Identify which cell holds the provided text, then report its [x, y] central coordinate. 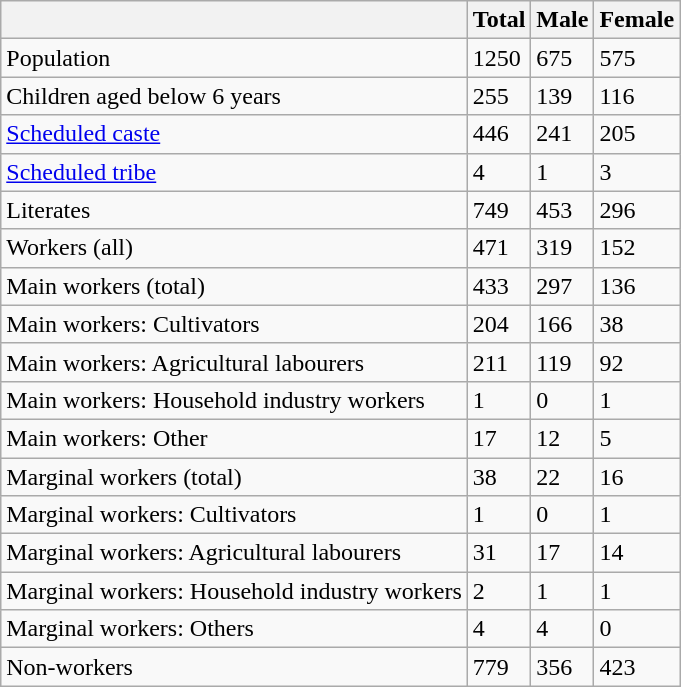
Marginal workers (total) [234, 477]
139 [562, 96]
3 [637, 172]
Non-workers [234, 667]
204 [499, 324]
166 [562, 324]
Total [499, 20]
Workers (all) [234, 248]
241 [562, 134]
471 [499, 248]
Main workers: Cultivators [234, 324]
5 [637, 438]
Main workers: Other [234, 438]
453 [562, 210]
152 [637, 248]
Marginal workers: Cultivators [234, 515]
Children aged below 6 years [234, 96]
446 [499, 134]
31 [499, 553]
119 [562, 362]
Marginal workers: Household industry workers [234, 591]
Marginal workers: Agricultural labourers [234, 553]
297 [562, 286]
136 [637, 286]
Literates [234, 210]
Female [637, 20]
575 [637, 58]
Scheduled caste [234, 134]
356 [562, 667]
205 [637, 134]
1250 [499, 58]
Marginal workers: Others [234, 629]
Population [234, 58]
Main workers: Household industry workers [234, 400]
433 [499, 286]
22 [562, 477]
296 [637, 210]
16 [637, 477]
14 [637, 553]
779 [499, 667]
Main workers: Agricultural labourers [234, 362]
92 [637, 362]
423 [637, 667]
12 [562, 438]
2 [499, 591]
675 [562, 58]
255 [499, 96]
Scheduled tribe [234, 172]
Male [562, 20]
749 [499, 210]
Main workers (total) [234, 286]
211 [499, 362]
116 [637, 96]
319 [562, 248]
